Return [x, y] of the center of cell containing provided text 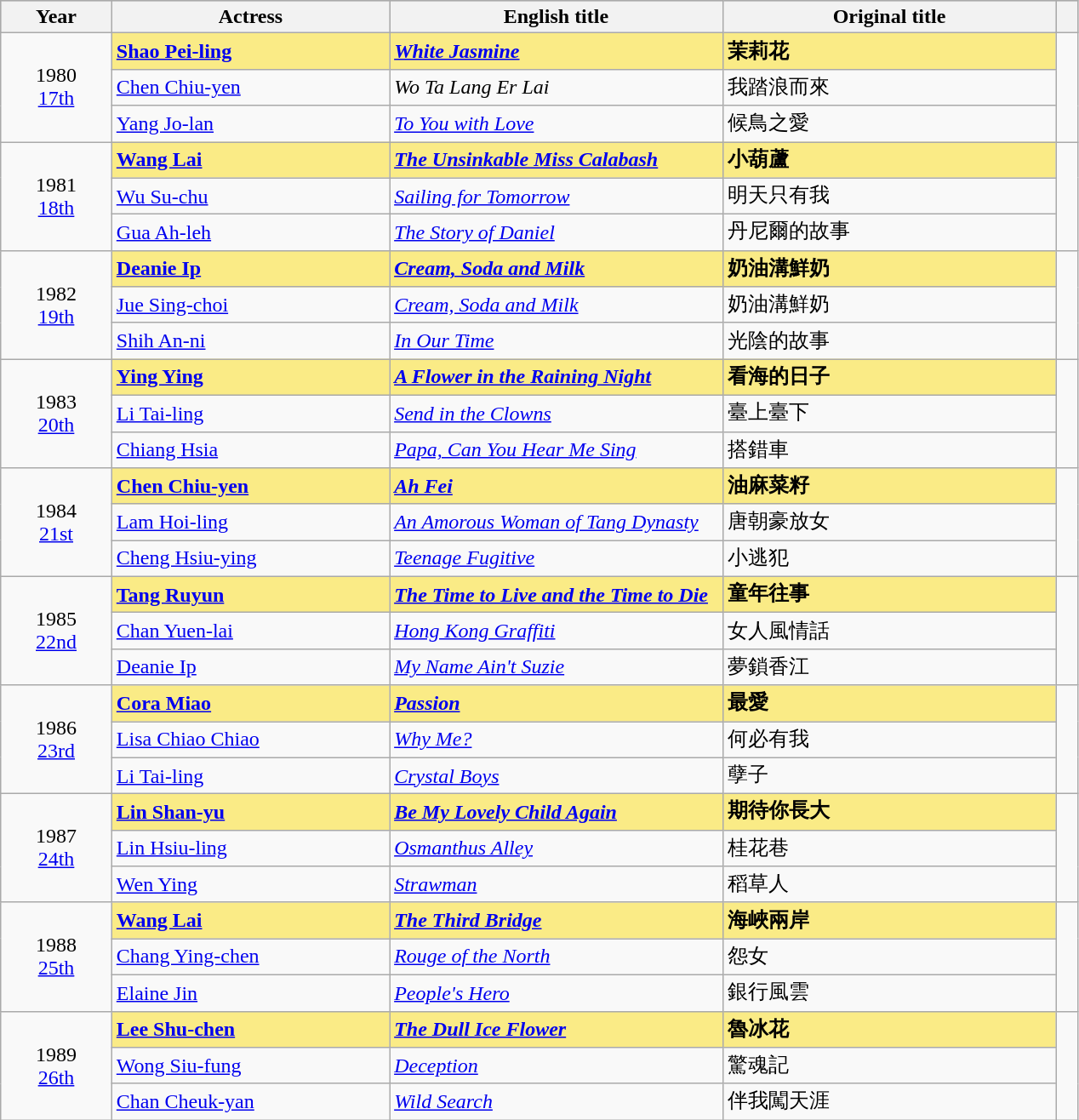
198320th [56, 414]
Cora Miao [250, 703]
孽子 [889, 776]
Chang Ying-chen [250, 957]
伴我闖天涯 [889, 1101]
Wen Ying [250, 885]
198825th [56, 957]
A Flower in the Raining Night [557, 378]
怨女 [889, 957]
Lin Shan-yu [250, 812]
English title [557, 17]
The Time to Live and the Time to Die [557, 594]
People's Hero [557, 992]
Tang Ruyun [250, 594]
Chan Cheuk-yan [250, 1101]
小葫蘆 [889, 160]
Elaine Jin [250, 992]
期待你長大 [889, 812]
Lisa Chiao Chiao [250, 740]
To You with Love [557, 124]
小逃犯 [889, 558]
我踏浪而來 [889, 87]
198017th [56, 88]
唐朝豪放女 [889, 523]
Actress [250, 17]
銀行風雲 [889, 992]
Gua Ah-leh [250, 233]
Strawman [557, 885]
看海的日子 [889, 378]
Wild Search [557, 1101]
海峽兩岸 [889, 921]
Lin Hsiu-ling [250, 848]
The Story of Daniel [557, 233]
候鳥之愛 [889, 124]
明天只有我 [889, 196]
The Third Bridge [557, 921]
茉莉花 [889, 51]
魯冰花 [889, 1030]
搭錯車 [889, 449]
Year [56, 17]
The Unsinkable Miss Calabash [557, 160]
Lam Hoi-ling [250, 523]
Chiang Hsia [250, 449]
Hong Kong Graffiti [557, 631]
198724th [56, 849]
Wo Ta Lang Er Lai [557, 87]
Cheng Hsiu-ying [250, 558]
桂花巷 [889, 848]
198118th [56, 196]
Deception [557, 1066]
Jue Sing-choi [250, 305]
Papa, Can You Hear Me Sing [557, 449]
女人風情話 [889, 631]
Send in the Clowns [557, 414]
最愛 [889, 703]
Chan Yuen-lai [250, 631]
In Our Time [557, 340]
Teenage Fugitive [557, 558]
Shih An-ni [250, 340]
稻草人 [889, 885]
Ying Ying [250, 378]
驚魂記 [889, 1066]
Rouge of the North [557, 957]
An Amorous Woman of Tang Dynasty [557, 523]
Passion [557, 703]
Osmanthus Alley [557, 848]
臺上臺下 [889, 414]
Wu Su-chu [250, 196]
Shao Pei-ling [250, 51]
童年往事 [889, 594]
198623rd [56, 740]
198926th [56, 1066]
Original title [889, 17]
198522nd [56, 631]
夢鎖香江 [889, 667]
Be My Lovely Child Again [557, 812]
Ah Fei [557, 487]
My Name Ain't Suzie [557, 667]
丹尼爾的故事 [889, 233]
White Jasmine [557, 51]
何必有我 [889, 740]
Crystal Boys [557, 776]
Lee Shu-chen [250, 1030]
Yang Jo-lan [250, 124]
油麻菜籽 [889, 487]
Wong Siu-fung [250, 1066]
198219th [56, 305]
光陰的故事 [889, 340]
Sailing for Tomorrow [557, 196]
198421st [56, 523]
Why Me? [557, 740]
The Dull Ice Flower [557, 1030]
